Return the (X, Y) coordinate for the center point of the cell that contains the specified text.  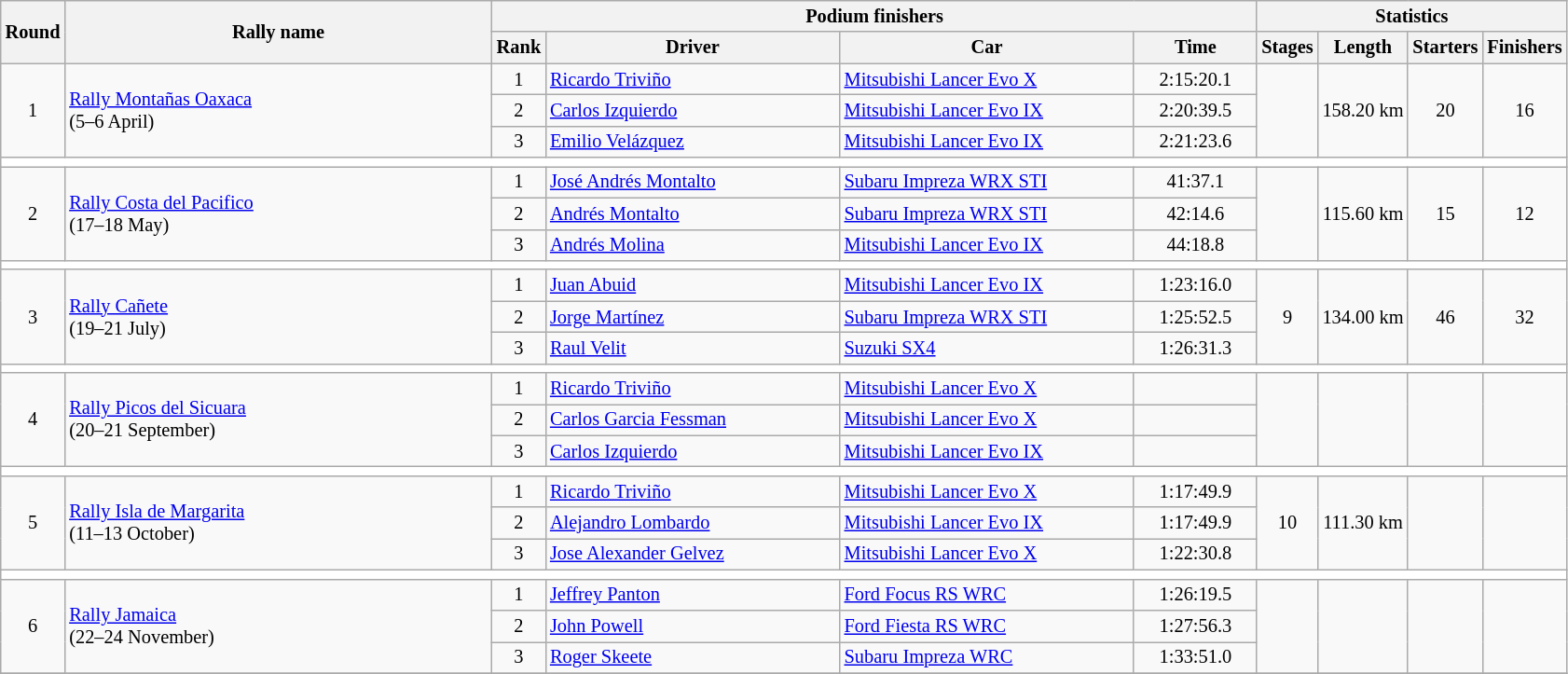
Raul Velit (693, 348)
1:22:30.8 (1195, 554)
Rally name (278, 32)
Roger Skeete (693, 657)
Time (1195, 48)
1:26:19.5 (1195, 595)
1:26:31.3 (1195, 348)
16 (1524, 110)
Carlos Garcia Fessman (693, 420)
Round (34, 32)
José Andrés Montalto (693, 182)
1:33:51.0 (1195, 657)
Andrés Montalto (693, 213)
9 (1286, 317)
5 (34, 522)
Andrés Molina (693, 245)
Rank (518, 48)
Suzuki SX4 (987, 348)
Car (987, 48)
32 (1524, 317)
4 (34, 420)
10 (1286, 522)
Length (1363, 48)
Emilio Velázquez (693, 142)
Driver (693, 48)
Rally Costa del Pacifico(17–18 May) (278, 213)
1:25:52.5 (1195, 317)
115.60 km (1363, 213)
Rally Isla de Margarita(11–13 October) (278, 522)
Alejandro Lombardo (693, 523)
111.30 km (1363, 522)
Jose Alexander Gelvez (693, 554)
Rally Montañas Oaxaca(5–6 April) (278, 110)
Jeffrey Panton (693, 595)
46 (1445, 317)
158.20 km (1363, 110)
Starters (1445, 48)
2:20:39.5 (1195, 110)
John Powell (693, 626)
41:37.1 (1195, 182)
12 (1524, 213)
Statistics (1411, 16)
Juan Abuid (693, 285)
Podium finishers (874, 16)
15 (1445, 213)
134.00 km (1363, 317)
Rally Jamaica(22–24 November) (278, 626)
Ford Focus RS WRC (987, 595)
2:15:20.1 (1195, 79)
1:23:16.0 (1195, 285)
Ford Fiesta RS WRC (987, 626)
2:21:23.6 (1195, 142)
42:14.6 (1195, 213)
Jorge Martínez (693, 317)
Subaru Impreza WRC (987, 657)
Stages (1286, 48)
Rally Picos del Sicuara(20–21 September) (278, 420)
20 (1445, 110)
1:27:56.3 (1195, 626)
Finishers (1524, 48)
6 (34, 626)
Rally Cañete(19–21 July) (278, 317)
44:18.8 (1195, 245)
